Locate the cell with the specified text and output its [X, Y] center coordinate. 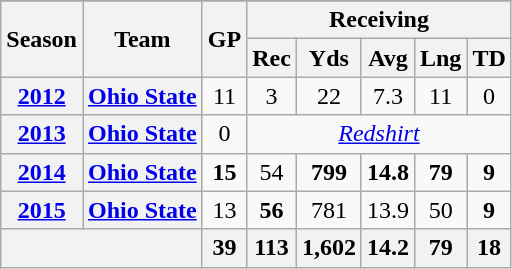
39 [224, 248]
13 [224, 210]
Avg [388, 58]
3 [272, 96]
14.8 [388, 172]
2013 [42, 134]
1,602 [328, 248]
13.9 [388, 210]
50 [440, 210]
GP [224, 39]
56 [272, 210]
Redshirt [380, 134]
18 [489, 248]
2015 [42, 210]
Season [42, 39]
781 [328, 210]
54 [272, 172]
2014 [42, 172]
22 [328, 96]
799 [328, 172]
Lng [440, 58]
7.3 [388, 96]
2012 [42, 96]
TD [489, 58]
Receiving [380, 20]
Rec [272, 58]
15 [224, 172]
Team [142, 39]
14.2 [388, 248]
113 [272, 248]
Yds [328, 58]
